Search for the cell housing the specified text and yield its [x, y] center coordinate. 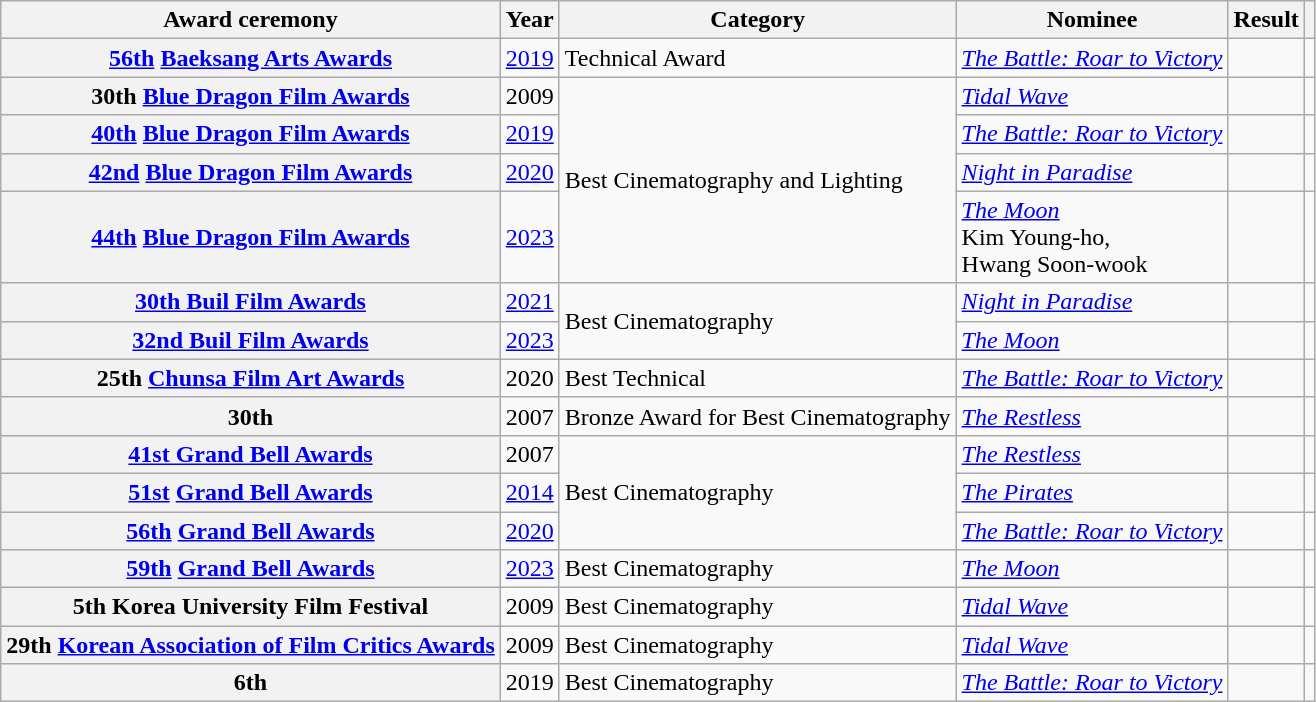
29th Korean Association of Film Critics Awards [251, 645]
42nd Blue Dragon Film Awards [251, 172]
25th Chunsa Film Art Awards [251, 378]
Year [530, 20]
Best Cinematography and Lighting [758, 180]
The MoonKim Young-ho,Hwang Soon-wook [1092, 237]
5th Korea University Film Festival [251, 607]
30th Blue Dragon Film Awards [251, 96]
Technical Award [758, 58]
2021 [530, 302]
6th [251, 683]
41st Grand Bell Awards [251, 454]
56th Grand Bell Awards [251, 531]
Category [758, 20]
40th Blue Dragon Film Awards [251, 134]
Award ceremony [251, 20]
44th Blue Dragon Film Awards [251, 237]
32nd Buil Film Awards [251, 340]
The Pirates [1092, 492]
30th [251, 416]
Result [1266, 20]
2014 [530, 492]
Best Technical [758, 378]
59th Grand Bell Awards [251, 569]
30th Buil Film Awards [251, 302]
Nominee [1092, 20]
56th Baeksang Arts Awards [251, 58]
51st Grand Bell Awards [251, 492]
Bronze Award for Best Cinematography [758, 416]
